From the cell containing the given text, extract its center point as [X, Y] coordinate. 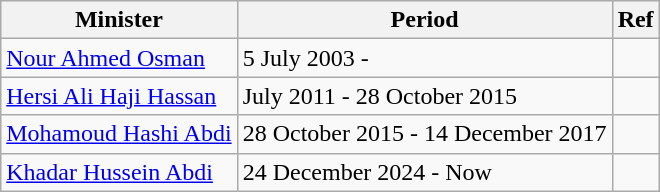
Hersi Ali Haji Hassan [119, 96]
5 July 2003 - [424, 58]
Mohamoud Hashi Abdi [119, 134]
24 December 2024 - Now [424, 172]
Ref [636, 20]
July 2011 - 28 October 2015 [424, 96]
Period [424, 20]
28 October 2015 - 14 December 2017 [424, 134]
Khadar Hussein Abdi [119, 172]
Nour Ahmed Osman [119, 58]
Minister [119, 20]
